Detect which cell encompasses the target text, then output its (x, y) center coordinate. 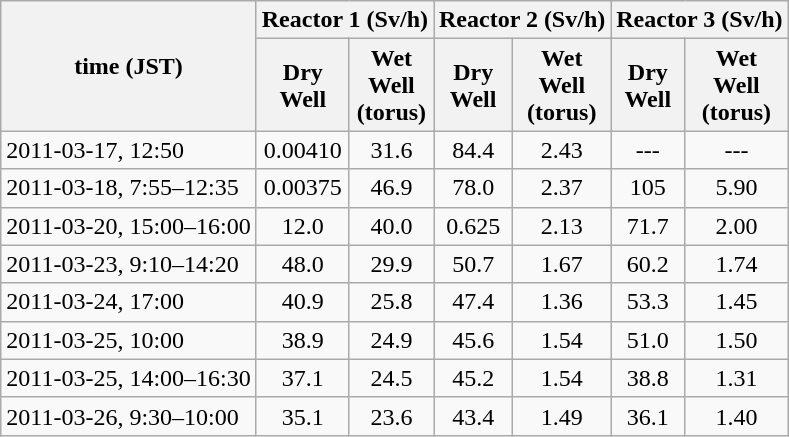
24.9 (391, 340)
45.2 (474, 378)
31.6 (391, 150)
45.6 (474, 340)
2.00 (736, 226)
105 (648, 188)
2011-03-25, 14:00–16:30 (128, 378)
2011-03-25, 10:00 (128, 340)
0.00410 (302, 150)
Reactor 2 (Sv/h) (522, 20)
40.9 (302, 302)
2011-03-17, 12:50 (128, 150)
2011-03-20, 15:00–16:00 (128, 226)
36.1 (648, 416)
25.8 (391, 302)
2.43 (562, 150)
78.0 (474, 188)
Reactor 3 (Sv/h) (700, 20)
71.7 (648, 226)
38.8 (648, 378)
1.74 (736, 264)
1.50 (736, 340)
2.13 (562, 226)
time (JST) (128, 66)
0.625 (474, 226)
48.0 (302, 264)
2011-03-26, 9:30–10:00 (128, 416)
47.4 (474, 302)
50.7 (474, 264)
1.31 (736, 378)
38.9 (302, 340)
12.0 (302, 226)
43.4 (474, 416)
2011-03-18, 7:55–12:35 (128, 188)
1.67 (562, 264)
40.0 (391, 226)
37.1 (302, 378)
2.37 (562, 188)
35.1 (302, 416)
46.9 (391, 188)
1.40 (736, 416)
2011-03-24, 17:00 (128, 302)
60.2 (648, 264)
23.6 (391, 416)
53.3 (648, 302)
5.90 (736, 188)
84.4 (474, 150)
51.0 (648, 340)
1.36 (562, 302)
1.49 (562, 416)
1.45 (736, 302)
Reactor 1 (Sv/h) (344, 20)
2011-03-23, 9:10–14:20 (128, 264)
29.9 (391, 264)
0.00375 (302, 188)
24.5 (391, 378)
